Determine the [X, Y] coordinate at the center of the cell enclosing the given text.  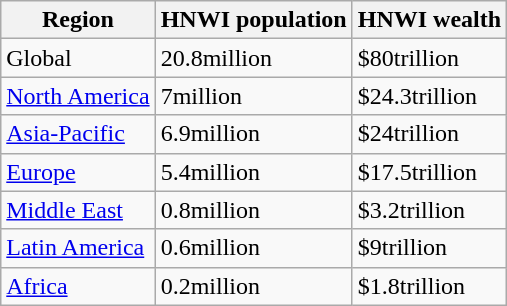
6.9million [254, 134]
$9trillion [429, 248]
Africa [78, 286]
7million [254, 96]
$24.3trillion [429, 96]
Europe [78, 172]
Global [78, 58]
$1.8trillion [429, 286]
HNWI population [254, 20]
Asia-Pacific [78, 134]
Region [78, 20]
0.8million [254, 210]
0.6million [254, 248]
20.8million [254, 58]
North America [78, 96]
0.2million [254, 286]
Latin America [78, 248]
HNWI wealth [429, 20]
$80trillion [429, 58]
Middle East [78, 210]
$3.2trillion [429, 210]
5.4million [254, 172]
$24trillion [429, 134]
$17.5trillion [429, 172]
